Extract the (X, Y) coordinate from the center of the cell holding the provided text.  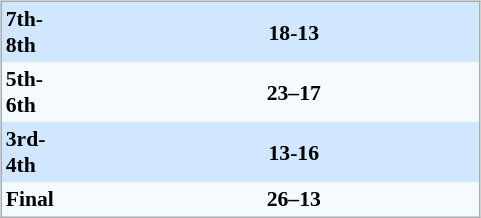
26–13 (294, 200)
7th-8th (35, 32)
Final (35, 200)
23–17 (294, 92)
13-16 (294, 152)
5th-6th (35, 92)
18-13 (294, 32)
3rd-4th (35, 152)
